For the text-containing cell, return its midpoint in (X, Y) coordinate format. 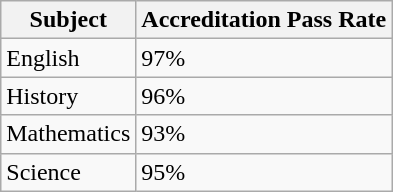
96% (264, 96)
97% (264, 58)
Accreditation Pass Rate (264, 20)
English (68, 58)
Mathematics (68, 134)
93% (264, 134)
History (68, 96)
95% (264, 172)
Science (68, 172)
Subject (68, 20)
